Return the (X, Y) coordinate for the center point of the cell that contains the specified text.  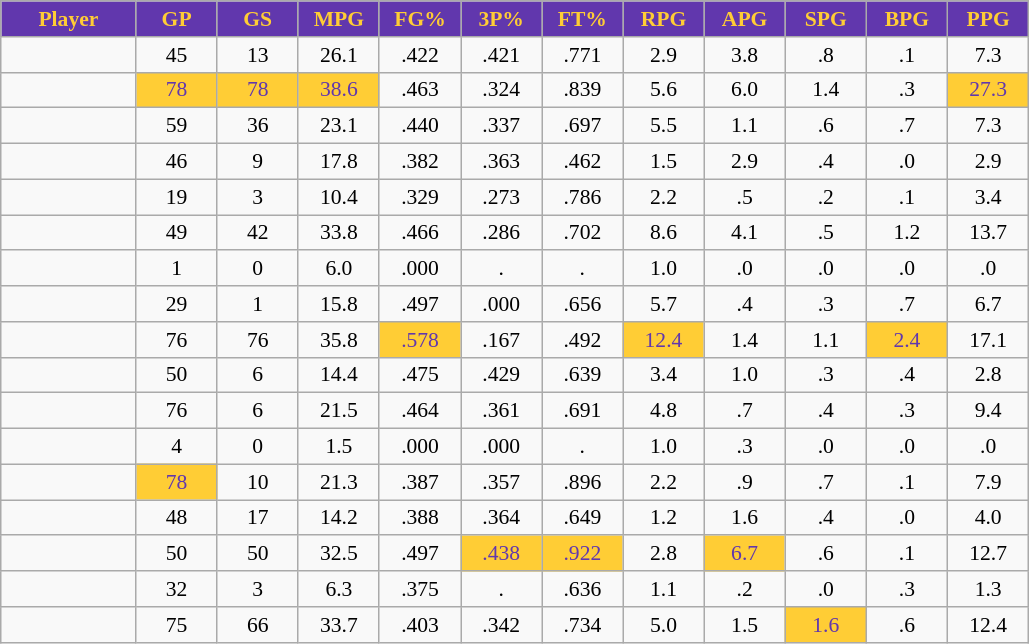
BPG (906, 19)
3P% (502, 19)
13 (258, 55)
14.2 (338, 518)
75 (176, 625)
.363 (502, 162)
.286 (502, 233)
.702 (582, 233)
.273 (502, 197)
.337 (502, 126)
.375 (420, 589)
.421 (502, 55)
.361 (502, 411)
35.8 (338, 340)
17 (258, 518)
.9 (744, 482)
.578 (420, 340)
7.9 (988, 482)
32.5 (338, 554)
5.5 (664, 126)
APG (744, 19)
13.7 (988, 233)
33.8 (338, 233)
38.6 (338, 90)
5.7 (664, 304)
.324 (502, 90)
32 (176, 589)
66 (258, 625)
46 (176, 162)
15.8 (338, 304)
10.4 (338, 197)
9.4 (988, 411)
6.3 (338, 589)
.387 (420, 482)
.422 (420, 55)
.429 (502, 375)
.403 (420, 625)
2.4 (906, 340)
.440 (420, 126)
.8 (826, 55)
17.1 (988, 340)
.839 (582, 90)
MPG (338, 19)
.922 (582, 554)
.734 (582, 625)
1.3 (988, 589)
.382 (420, 162)
.167 (502, 340)
49 (176, 233)
27.3 (988, 90)
SPG (826, 19)
.896 (582, 482)
3.8 (744, 55)
.438 (502, 554)
.697 (582, 126)
36 (258, 126)
4 (176, 447)
14.4 (338, 375)
23.1 (338, 126)
.466 (420, 233)
21.5 (338, 411)
PPG (988, 19)
4.8 (664, 411)
59 (176, 126)
29 (176, 304)
.636 (582, 589)
4.1 (744, 233)
17.8 (338, 162)
5.6 (664, 90)
45 (176, 55)
.656 (582, 304)
RPG (664, 19)
.475 (420, 375)
.388 (420, 518)
.771 (582, 55)
8.6 (664, 233)
26.1 (338, 55)
FG% (420, 19)
9 (258, 162)
.342 (502, 625)
48 (176, 518)
GS (258, 19)
.786 (582, 197)
.464 (420, 411)
.649 (582, 518)
.329 (420, 197)
.639 (582, 375)
21.3 (338, 482)
FT% (582, 19)
19 (176, 197)
.357 (502, 482)
33.7 (338, 625)
Player (68, 19)
10 (258, 482)
.492 (582, 340)
4.0 (988, 518)
.691 (582, 411)
.462 (582, 162)
5.0 (664, 625)
12.7 (988, 554)
.463 (420, 90)
GP (176, 19)
.364 (502, 518)
42 (258, 233)
